From the cell containing the given text, extract its center point as [x, y] coordinate. 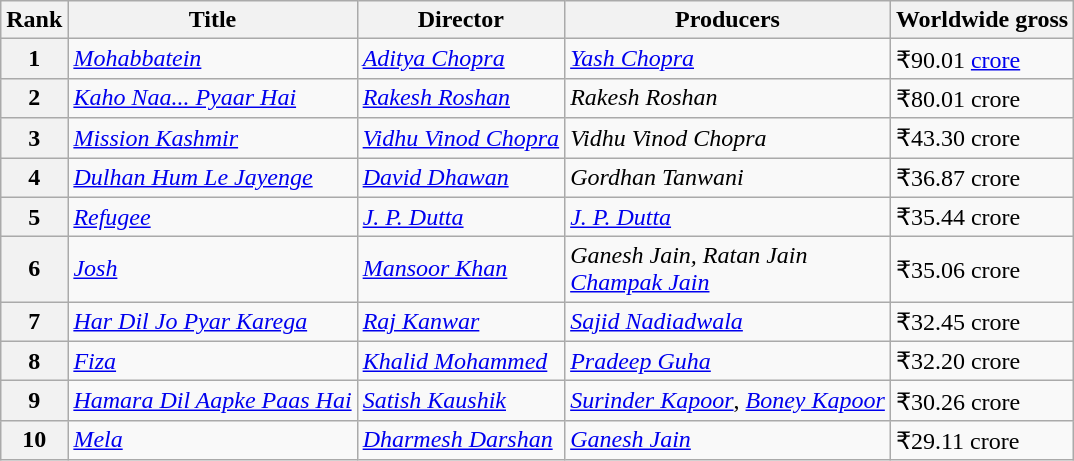
₹32.20 crore [982, 361]
Har Dil Jo Pyar Karega [212, 322]
Mission Kashmir [212, 138]
Mohabbatein [212, 59]
₹35.06 crore [982, 270]
3 [34, 138]
Ganesh Jain [728, 440]
7 [34, 322]
Pradeep Guha [728, 361]
Satish Kaushik [461, 401]
Sajid Nadiadwala [728, 322]
Kaho Naa... Pyaar Hai [212, 98]
₹36.87 crore [982, 178]
Josh [212, 270]
Dulhan Hum Le Jayenge [212, 178]
5 [34, 217]
₹43.30 crore [982, 138]
Surinder Kapoor, Boney Kapoor [728, 401]
₹30.26 crore [982, 401]
Director [461, 20]
4 [34, 178]
Raj Kanwar [461, 322]
Worldwide gross [982, 20]
Gordhan Tanwani [728, 178]
9 [34, 401]
Fiza [212, 361]
Hamara Dil Aapke Paas Hai [212, 401]
₹90.01 crore [982, 59]
Dharmesh Darshan [461, 440]
Yash Chopra [728, 59]
Ganesh Jain, Ratan JainChampak Jain [728, 270]
₹29.11 crore [982, 440]
2 [34, 98]
Mansoor Khan [461, 270]
10 [34, 440]
Mela [212, 440]
₹80.01 crore [982, 98]
1 [34, 59]
Title [212, 20]
Aditya Chopra [461, 59]
Khalid Mohammed [461, 361]
Refugee [212, 217]
8 [34, 361]
Rank [34, 20]
Producers [728, 20]
₹32.45 crore [982, 322]
David Dhawan [461, 178]
6 [34, 270]
₹35.44 crore [982, 217]
